Find where the given text appears and provide that cell's center as (X, Y) coordinate. 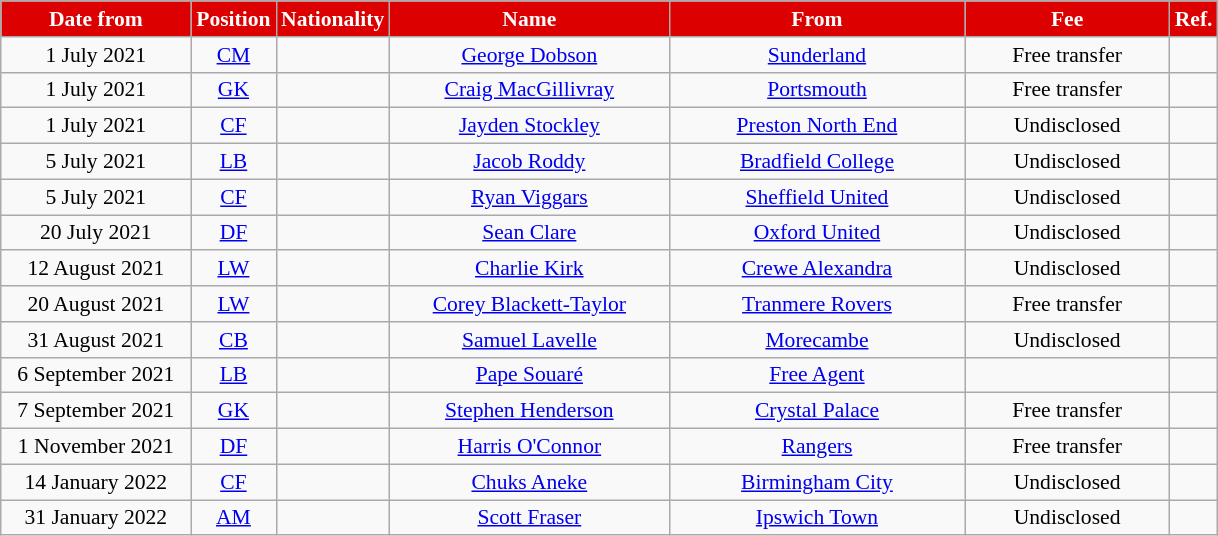
CM (234, 55)
Date from (96, 19)
14 January 2022 (96, 482)
Corey Blackett-Taylor (529, 304)
Preston North End (816, 126)
Fee (1068, 19)
Sean Clare (529, 233)
7 September 2021 (96, 411)
Ryan Viggars (529, 197)
Chuks Aneke (529, 482)
Bradfield College (816, 162)
6 September 2021 (96, 375)
Crystal Palace (816, 411)
20 July 2021 (96, 233)
Ref. (1194, 19)
12 August 2021 (96, 269)
Sheffield United (816, 197)
Scott Fraser (529, 518)
Name (529, 19)
Charlie Kirk (529, 269)
Pape Souaré (529, 375)
Oxford United (816, 233)
Harris O'Connor (529, 447)
31 January 2022 (96, 518)
Free Agent (816, 375)
31 August 2021 (96, 340)
Craig MacGillivray (529, 90)
Rangers (816, 447)
20 August 2021 (96, 304)
Crewe Alexandra (816, 269)
Ipswich Town (816, 518)
1 November 2021 (96, 447)
Jayden Stockley (529, 126)
Birmingham City (816, 482)
Portsmouth (816, 90)
CB (234, 340)
Sunderland (816, 55)
Jacob Roddy (529, 162)
George Dobson (529, 55)
Stephen Henderson (529, 411)
Nationality (332, 19)
AM (234, 518)
Tranmere Rovers (816, 304)
Samuel Lavelle (529, 340)
Morecambe (816, 340)
Position (234, 19)
From (816, 19)
